Pinpoint the cell where the given text exists, returning its [X, Y] midpoint coordinate. 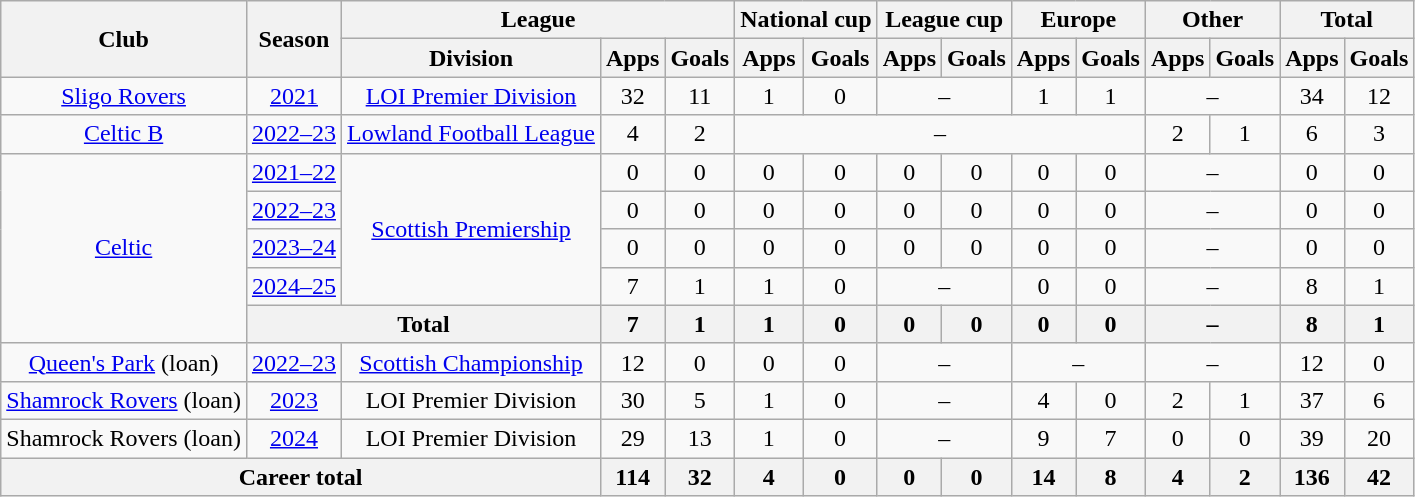
Europe [1078, 20]
Sligo Rovers [124, 96]
30 [632, 400]
14 [1043, 477]
9 [1043, 438]
5 [700, 400]
Division [470, 58]
League cup [944, 20]
Scottish Premiership [470, 229]
Queen's Park (loan) [124, 362]
3 [1379, 134]
2023 [294, 400]
114 [632, 477]
2021–22 [294, 172]
37 [1312, 400]
39 [1312, 438]
Scottish Championship [470, 362]
Celtic [124, 248]
Career total [301, 477]
20 [1379, 438]
13 [700, 438]
League [538, 20]
136 [1312, 477]
11 [700, 96]
Season [294, 39]
Lowland Football League [470, 134]
42 [1379, 477]
29 [632, 438]
Other [1212, 20]
Celtic B [124, 134]
Club [124, 39]
2024–25 [294, 286]
2021 [294, 96]
2024 [294, 438]
2023–24 [294, 248]
National cup [806, 20]
34 [1312, 96]
